Identify which cell holds the provided text, then report its (x, y) central coordinate. 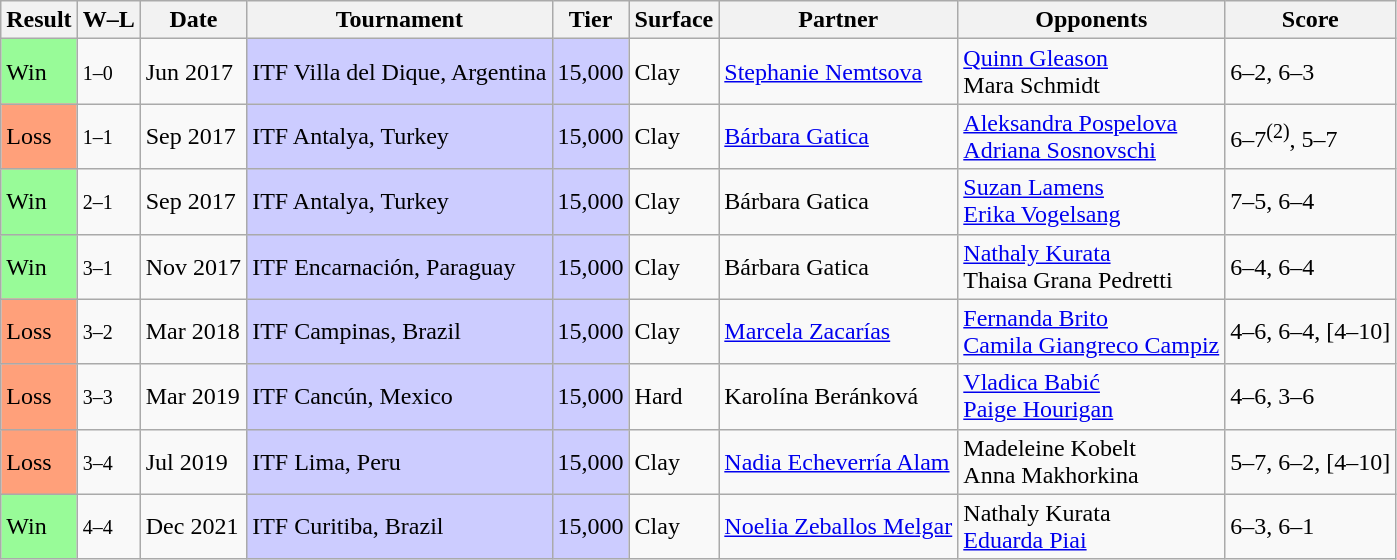
ITF Lima, Peru (400, 462)
6–7(2), 5–7 (1310, 136)
6–4, 6–4 (1310, 266)
Hard (674, 396)
Tier (590, 20)
Tournament (400, 20)
7–5, 6–4 (1310, 202)
Nov 2017 (193, 266)
ITF Villa del Dique, Argentina (400, 72)
Aleksandra Pospelova Adriana Sosnovschi (1092, 136)
ITF Encarnación, Paraguay (400, 266)
Marcela Zacarías (838, 332)
Partner (838, 20)
Nadia Echeverría Alam (838, 462)
Madeleine Kobelt Anna Makhorkina (1092, 462)
Mar 2019 (193, 396)
Stephanie Nemtsova (838, 72)
Date (193, 20)
4–4 (108, 526)
3–4 (108, 462)
Score (1310, 20)
2–1 (108, 202)
3–2 (108, 332)
Karolína Beránková (838, 396)
Jun 2017 (193, 72)
Dec 2021 (193, 526)
4–6, 3–6 (1310, 396)
Nathaly Kurata Eduarda Piai (1092, 526)
Noelia Zeballos Melgar (838, 526)
Nathaly Kurata Thaisa Grana Pedretti (1092, 266)
Vladica Babić Paige Hourigan (1092, 396)
Opponents (1092, 20)
ITF Curitiba, Brazil (400, 526)
Mar 2018 (193, 332)
3–1 (108, 266)
Suzan Lamens Erika Vogelsang (1092, 202)
Quinn Gleason Mara Schmidt (1092, 72)
Result (39, 20)
3–3 (108, 396)
Fernanda Brito Camila Giangreco Campiz (1092, 332)
Surface (674, 20)
1–0 (108, 72)
ITF Cancún, Mexico (400, 396)
6–3, 6–1 (1310, 526)
W–L (108, 20)
1–1 (108, 136)
4–6, 6–4, [4–10] (1310, 332)
5–7, 6–2, [4–10] (1310, 462)
ITF Campinas, Brazil (400, 332)
6–2, 6–3 (1310, 72)
Jul 2019 (193, 462)
